From the cell containing the given text, extract its center point as [X, Y] coordinate. 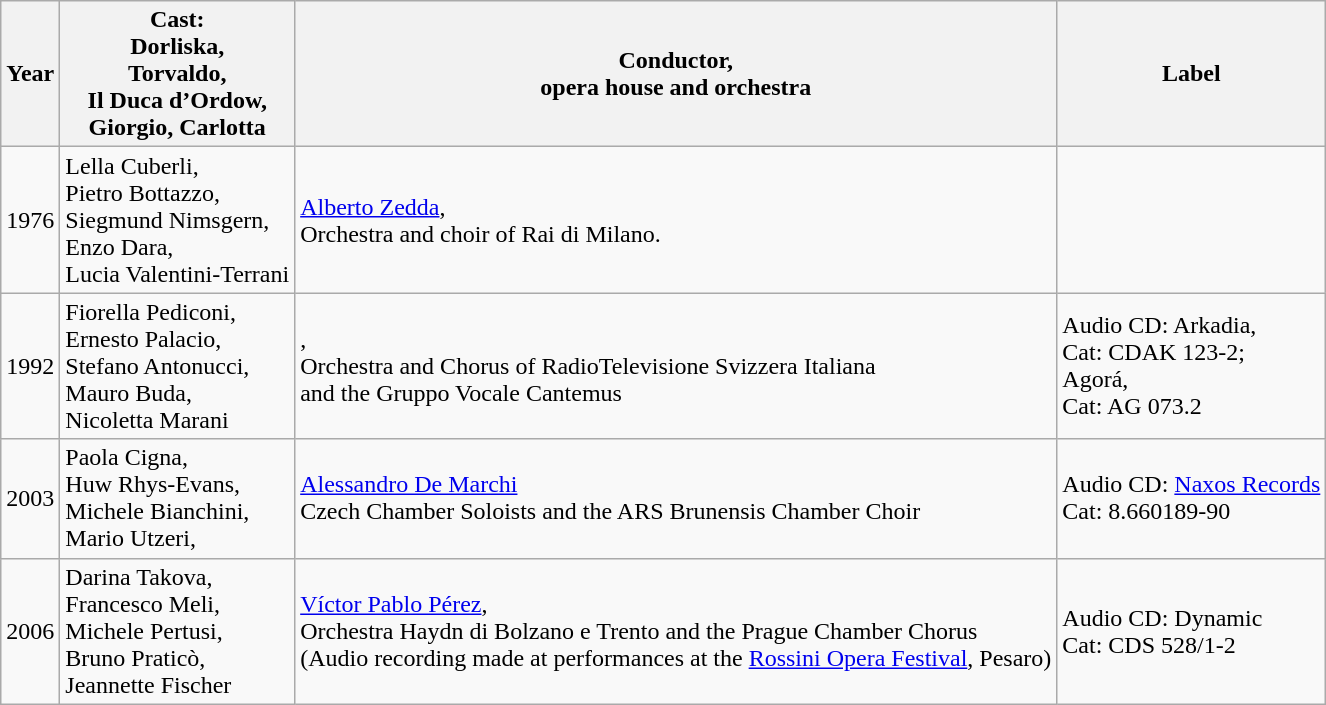
Label [1192, 74]
Alessandro De MarchiCzech Chamber Soloists and the ARS Brunensis Chamber Choir [676, 498]
Cast: Dorliska,Torvaldo,Il Duca d’Ordow,Giorgio, Carlotta [178, 74]
Paola Cigna,Huw Rhys-Evans,Michele Bianchini,Mario Utzeri, [178, 498]
Alberto Zedda,Orchestra and choir of Rai di Milano. [676, 220]
Conductor,opera house and orchestra [676, 74]
Lella Cuberli,Pietro Bottazzo,Siegmund Nimsgern,Enzo Dara,Lucia Valentini-Terrani [178, 220]
Audio CD: DynamicCat: CDS 528/1-2 [1192, 631]
Darina Takova,Francesco Meli,Michele Pertusi,Bruno Praticò,Jeannette Fischer [178, 631]
Audio CD: Naxos RecordsCat: 8.660189-90 [1192, 498]
Fiorella Pediconi,Ernesto Palacio,Stefano Antonucci,Mauro Buda,Nicoletta Marani [178, 366]
2006 [30, 631]
1976 [30, 220]
,Orchestra and Chorus of RadioTelevisione Svizzera Italianaand the Gruppo Vocale Cantemus [676, 366]
2003 [30, 498]
1992 [30, 366]
Audio CD: Arkadia,Cat: CDAK 123-2;Agorá,Cat: AG 073.2 [1192, 366]
Year [30, 74]
